Return (X, Y) of the center of cell containing provided text 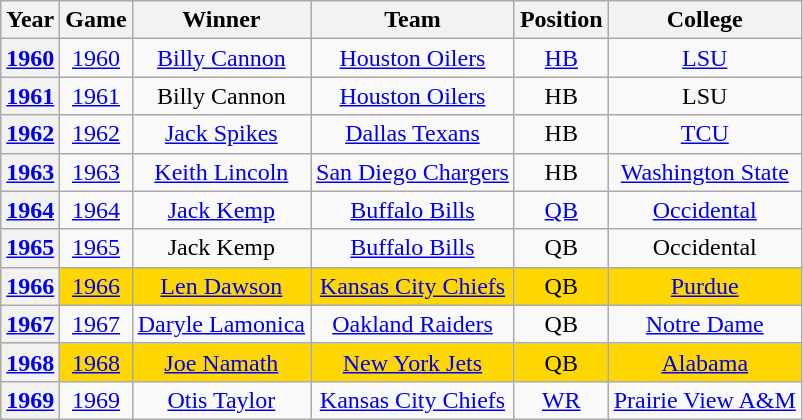
Otis Taylor (221, 400)
New York Jets (412, 362)
Joe Namath (221, 362)
Dallas Texans (412, 134)
San Diego Chargers (412, 172)
Oakland Raiders (412, 324)
Daryle Lamonica (221, 324)
Notre Dame (704, 324)
Len Dawson (221, 286)
Keith Lincoln (221, 172)
Alabama (704, 362)
Team (412, 20)
Jack Spikes (221, 134)
TCU (704, 134)
WR (561, 400)
Purdue (704, 286)
Washington State (704, 172)
Prairie View A&M (704, 400)
Year (30, 20)
Game (96, 20)
Position (561, 20)
Winner (221, 20)
College (704, 20)
